Find where the given text appears and provide that cell's center as (x, y) coordinate. 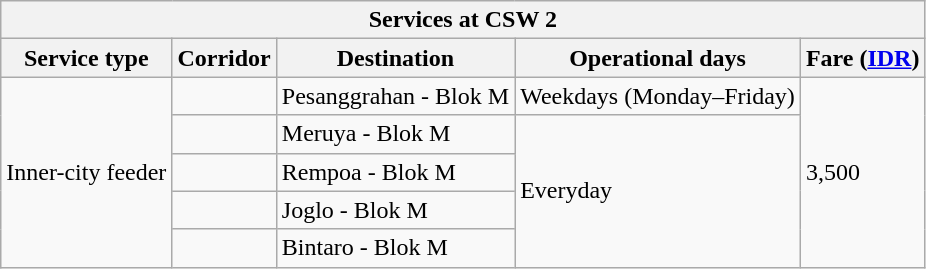
Service type (86, 58)
Bintaro - Blok M (395, 248)
Everyday (658, 191)
Joglo - Blok M (395, 210)
3,500 (862, 172)
Destination (395, 58)
Services at CSW 2 (463, 20)
Operational days (658, 58)
Pesanggrahan - Blok M (395, 96)
Rempoa - Blok M (395, 172)
Weekdays (Monday–Friday) (658, 96)
Meruya - Blok M (395, 134)
Corridor (224, 58)
Fare (IDR) (862, 58)
Inner-city feeder (86, 172)
